For the text-containing cell, return its midpoint in [X, Y] coordinate format. 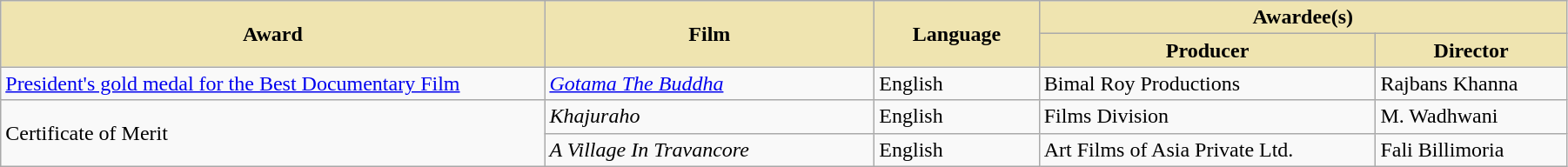
Fali Billimoria [1471, 150]
Bimal Roy Productions [1208, 83]
Language [957, 34]
Awardee(s) [1303, 17]
M. Wadhwani [1471, 117]
Director [1471, 50]
Khajuraho [710, 117]
A Village In Travancore [710, 150]
Certificate of Merit [273, 133]
Rajbans Khanna [1471, 83]
Art Films of Asia Private Ltd. [1208, 150]
President's gold medal for the Best Documentary Film [273, 83]
Films Division [1208, 117]
Producer [1208, 50]
Award [273, 34]
Film [710, 34]
Gotama The Buddha [710, 83]
